Return the (X, Y) coordinate for the center point of the cell that contains the specified text.  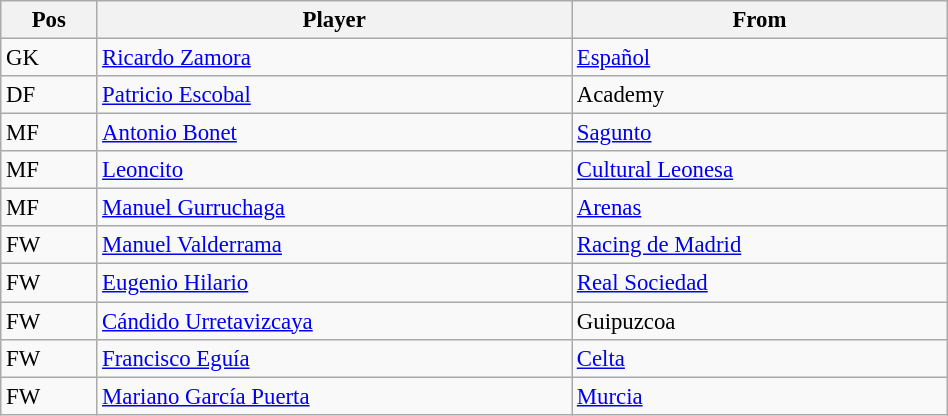
Real Sociedad (760, 283)
Cultural Leonesa (760, 170)
Antonio Bonet (334, 133)
Español (760, 58)
Guipuzcoa (760, 321)
Eugenio Hilario (334, 283)
Arenas (760, 208)
Academy (760, 95)
Player (334, 20)
Manuel Valderrama (334, 245)
Leoncito (334, 170)
Ricardo Zamora (334, 58)
Sagunto (760, 133)
Francisco Eguía (334, 358)
Murcia (760, 396)
Pos (49, 20)
Manuel Gurruchaga (334, 208)
Patricio Escobal (334, 95)
From (760, 20)
Celta (760, 358)
Cándido Urretavizcaya (334, 321)
DF (49, 95)
GK (49, 58)
Racing de Madrid (760, 245)
Mariano García Puerta (334, 396)
